Detect which cell encompasses the target text, then output its (X, Y) center coordinate. 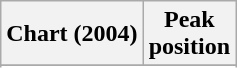
Chart (2004) (72, 34)
Peakposition (189, 34)
